Return the (X, Y) coordinate for the center point of the cell that contains the specified text.  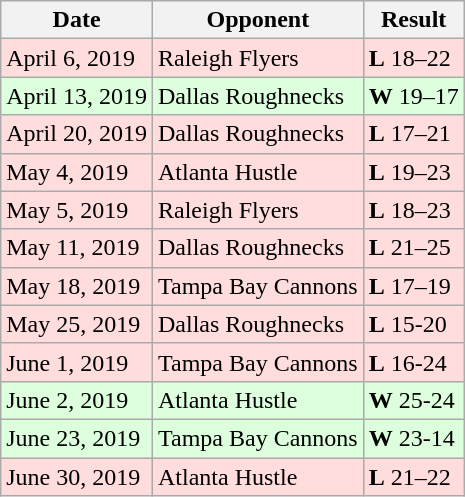
Result (414, 20)
L 17–21 (414, 134)
May 11, 2019 (77, 248)
April 6, 2019 (77, 58)
W 25-24 (414, 400)
L 21–25 (414, 248)
May 4, 2019 (77, 172)
W 19–17 (414, 96)
June 30, 2019 (77, 477)
W 23-14 (414, 438)
L 17–19 (414, 286)
April 13, 2019 (77, 96)
June 2, 2019 (77, 400)
Opponent (258, 20)
L 16-24 (414, 362)
L 15-20 (414, 324)
May 25, 2019 (77, 324)
June 1, 2019 (77, 362)
L 19–23 (414, 172)
L 18–23 (414, 210)
May 5, 2019 (77, 210)
May 18, 2019 (77, 286)
April 20, 2019 (77, 134)
June 23, 2019 (77, 438)
L 18–22 (414, 58)
Date (77, 20)
L 21–22 (414, 477)
